Identify which cell holds the provided text, then report its [x, y] central coordinate. 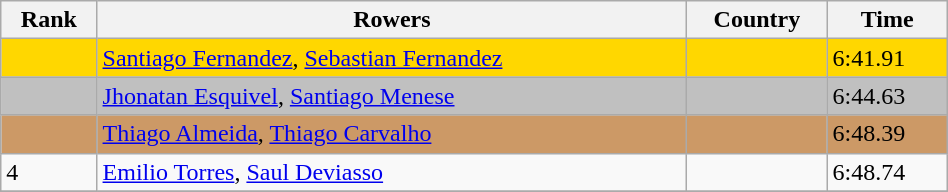
Rank [49, 20]
6:44.63 [887, 96]
Emilio Torres, Saul Deviasso [392, 172]
4 [49, 172]
6:41.91 [887, 58]
Time [887, 20]
6:48.74 [887, 172]
Thiago Almeida, Thiago Carvalho [392, 134]
Jhonatan Esquivel, Santiago Menese [392, 96]
Rowers [392, 20]
Country [757, 20]
Santiago Fernandez, Sebastian Fernandez [392, 58]
6:48.39 [887, 134]
